Identify which cell holds the provided text, then report its (x, y) central coordinate. 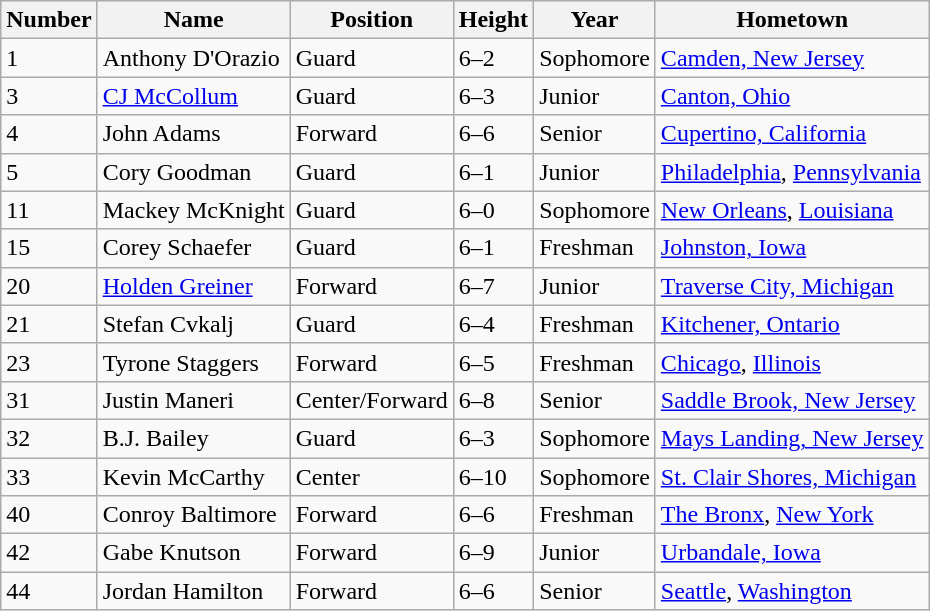
Year (595, 20)
Kitchener, Ontario (792, 324)
B.J. Bailey (194, 438)
Mays Landing, New Jersey (792, 438)
6–9 (493, 553)
Saddle Brook, New Jersey (792, 400)
Cupertino, California (792, 134)
6–7 (493, 286)
Philadelphia, Pennsylvania (792, 172)
31 (49, 400)
Kevin McCarthy (194, 477)
6–5 (493, 362)
Jordan Hamilton (194, 591)
Seattle, Washington (792, 591)
Anthony D'Orazio (194, 58)
Height (493, 20)
Cory Goodman (194, 172)
Conroy Baltimore (194, 515)
4 (49, 134)
CJ McCollum (194, 96)
St. Clair Shores, Michigan (792, 477)
Tyrone Staggers (194, 362)
Canton, Ohio (792, 96)
Chicago, Illinois (792, 362)
Gabe Knutson (194, 553)
42 (49, 553)
32 (49, 438)
6–2 (493, 58)
Center (372, 477)
20 (49, 286)
6–8 (493, 400)
21 (49, 324)
33 (49, 477)
Name (194, 20)
15 (49, 248)
5 (49, 172)
Johnston, Iowa (792, 248)
John Adams (194, 134)
6–10 (493, 477)
Center/Forward (372, 400)
Position (372, 20)
The Bronx, New York (792, 515)
Number (49, 20)
Justin Maneri (194, 400)
New Orleans, Louisiana (792, 210)
23 (49, 362)
11 (49, 210)
Traverse City, Michigan (792, 286)
6–0 (493, 210)
40 (49, 515)
3 (49, 96)
6–4 (493, 324)
Mackey McKnight (194, 210)
Stefan Cvkalj (194, 324)
1 (49, 58)
Urbandale, Iowa (792, 553)
Corey Schaefer (194, 248)
Camden, New Jersey (792, 58)
Hometown (792, 20)
Holden Greiner (194, 286)
44 (49, 591)
